Identify which cell holds the provided text, then report its [X, Y] central coordinate. 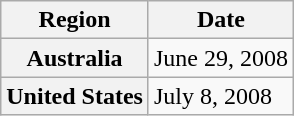
Region [75, 20]
United States [75, 96]
Australia [75, 58]
June 29, 2008 [220, 58]
July 8, 2008 [220, 96]
Date [220, 20]
